Provide the [x, y] coordinate of the cell's center where the given text is located.  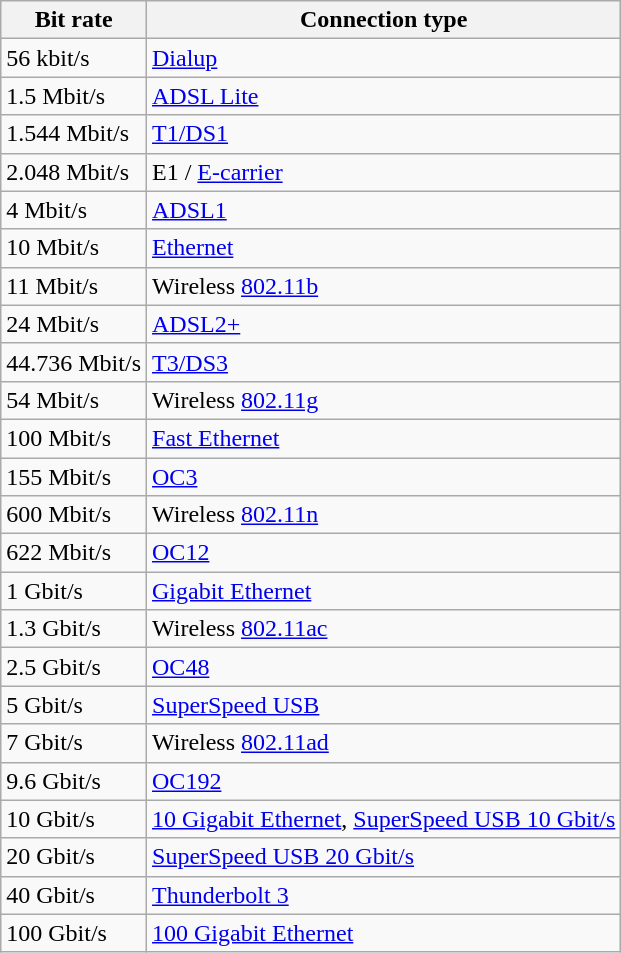
100 Gigabit Ethernet [384, 933]
Gigabit Ethernet [384, 591]
OC192 [384, 781]
Wireless 802.11ac [384, 629]
OC48 [384, 667]
OC12 [384, 553]
9.6 Gbit/s [74, 781]
SuperSpeed USB 20 Gbit/s [384, 857]
Fast Ethernet [384, 438]
155 Mbit/s [74, 477]
ADSL Lite [384, 96]
OC3 [384, 477]
Wireless 802.11ad [384, 743]
600 Mbit/s [74, 515]
Connection type [384, 20]
7 Gbit/s [74, 743]
100 Mbit/s [74, 438]
Wireless 802.11n [384, 515]
24 Mbit/s [74, 324]
2.048 Mbit/s [74, 172]
622 Mbit/s [74, 553]
1 Gbit/s [74, 591]
ADSL1 [384, 210]
T3/DS3 [384, 362]
SuperSpeed USB [384, 705]
100 Gbit/s [74, 933]
Bit rate [74, 20]
Ethernet [384, 248]
40 Gbit/s [74, 895]
11 Mbit/s [74, 286]
4 Mbit/s [74, 210]
1.3 Gbit/s [74, 629]
10 Gbit/s [74, 819]
1.5 Mbit/s [74, 96]
Wireless 802.11g [384, 400]
44.736 Mbit/s [74, 362]
Dialup [384, 58]
Wireless 802.11b [384, 286]
5 Gbit/s [74, 705]
56 kbit/s [74, 58]
2.5 Gbit/s [74, 667]
ADSL2+ [384, 324]
10 Mbit/s [74, 248]
54 Mbit/s [74, 400]
10 Gigabit Ethernet, SuperSpeed USB 10 Gbit/s [384, 819]
T1/DS1 [384, 134]
Thunderbolt 3 [384, 895]
1.544 Mbit/s [74, 134]
E1 / E-carrier [384, 172]
20 Gbit/s [74, 857]
